Extract the (X, Y) coordinate from the center of the cell holding the provided text.  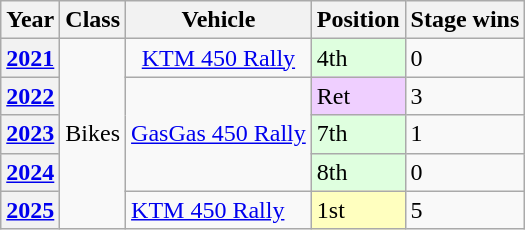
Class (93, 20)
1 (465, 134)
2023 (30, 134)
2022 (30, 96)
5 (465, 210)
2021 (30, 58)
2025 (30, 210)
3 (465, 96)
Stage wins (465, 20)
Year (30, 20)
7th (358, 134)
Position (358, 20)
Bikes (93, 134)
2024 (30, 172)
Vehicle (219, 20)
GasGas 450 Rally (219, 134)
1st (358, 210)
4th (358, 58)
Ret (358, 96)
8th (358, 172)
